Identify which cell holds the provided text, then report its [x, y] central coordinate. 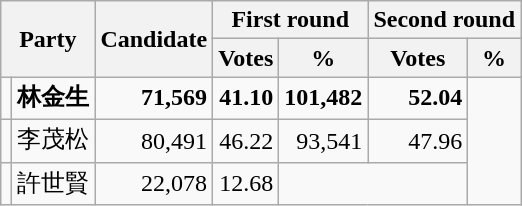
12.68 [246, 184]
Candidate [154, 39]
李茂松 [54, 140]
71,569 [154, 98]
41.10 [246, 98]
First round [290, 20]
Party [48, 39]
22,078 [154, 184]
Second round [444, 20]
林金生 [54, 98]
80,491 [154, 140]
101,482 [324, 98]
47.96 [418, 140]
93,541 [324, 140]
52.04 [418, 98]
46.22 [246, 140]
許世賢 [54, 184]
